Identify which cell holds the provided text, then report its (x, y) central coordinate. 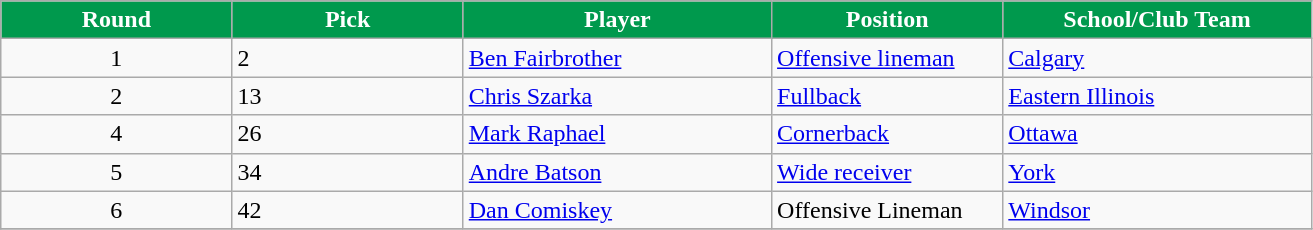
Chris Szarka (617, 96)
Windsor (1157, 210)
School/Club Team (1157, 20)
Fullback (888, 96)
34 (348, 172)
York (1157, 172)
Calgary (1157, 58)
Mark Raphael (617, 134)
26 (348, 134)
Pick (348, 20)
Position (888, 20)
Offensive lineman (888, 58)
Offensive Lineman (888, 210)
Dan Comiskey (617, 210)
5 (116, 172)
Player (617, 20)
Cornerback (888, 134)
Eastern Illinois (1157, 96)
4 (116, 134)
13 (348, 96)
1 (116, 58)
Round (116, 20)
Ben Fairbrother (617, 58)
6 (116, 210)
Andre Batson (617, 172)
Ottawa (1157, 134)
42 (348, 210)
Wide receiver (888, 172)
